Provide the (x, y) coordinate of the cell's center where the given text is located.  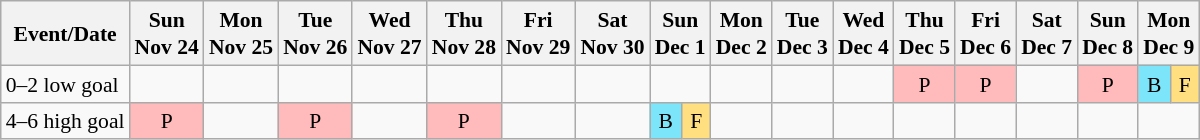
MonDec 9 (1168, 33)
MonNov 25 (241, 33)
WedNov 27 (389, 33)
SunDec 1 (680, 33)
SunDec 8 (1108, 33)
FriDec 6 (986, 33)
ThuNov 28 (464, 33)
SatDec 7 (1046, 33)
SatNov 30 (612, 33)
SunNov 24 (167, 33)
ThuDec 5 (924, 33)
FriNov 29 (538, 33)
MonDec 2 (742, 33)
4–6 high goal (66, 120)
0–2 low goal (66, 84)
Event/Date (66, 33)
WedDec 4 (864, 33)
TueNov 26 (315, 33)
TueDec 3 (802, 33)
